Detect which cell encompasses the target text, then output its (X, Y) center coordinate. 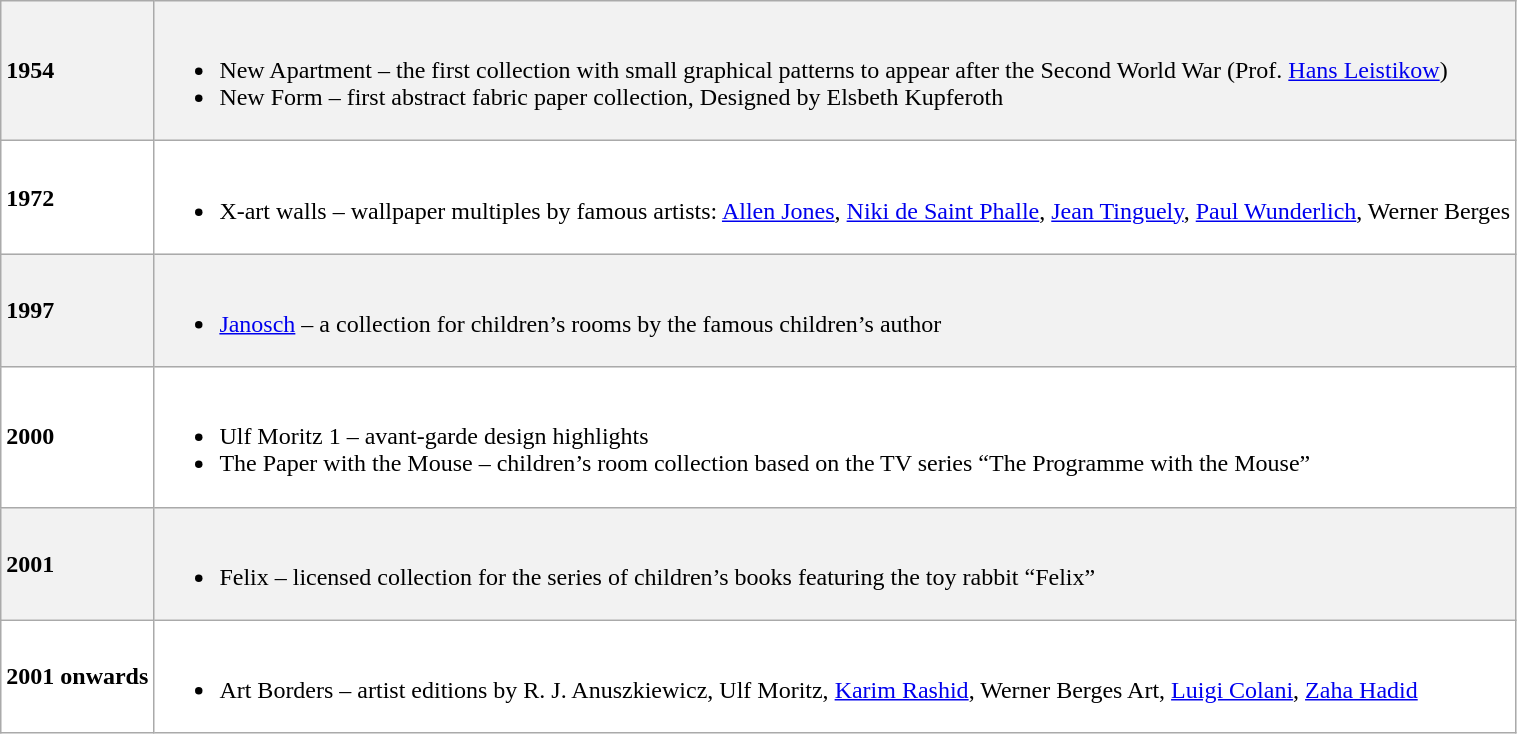
2001 (78, 564)
1997 (78, 310)
Art Borders – artist editions by R. J. Anuszkiewicz, Ulf Moritz, Karim Rashid, Werner Berges Art, Luigi Colani, Zaha Hadid (835, 676)
2000 (78, 437)
X-art walls – wallpaper multiples by famous artists: Allen Jones, Niki de Saint Phalle, Jean Tinguely, Paul Wunderlich, Werner Berges (835, 198)
Felix – licensed collection for the series of children’s books featuring the toy rabbit “Felix” (835, 564)
1954 (78, 71)
2001 onwards (78, 676)
1972 (78, 198)
Janosch – a collection for children’s rooms by the famous children’s author (835, 310)
